For the text-containing cell, return its midpoint in [X, Y] coordinate format. 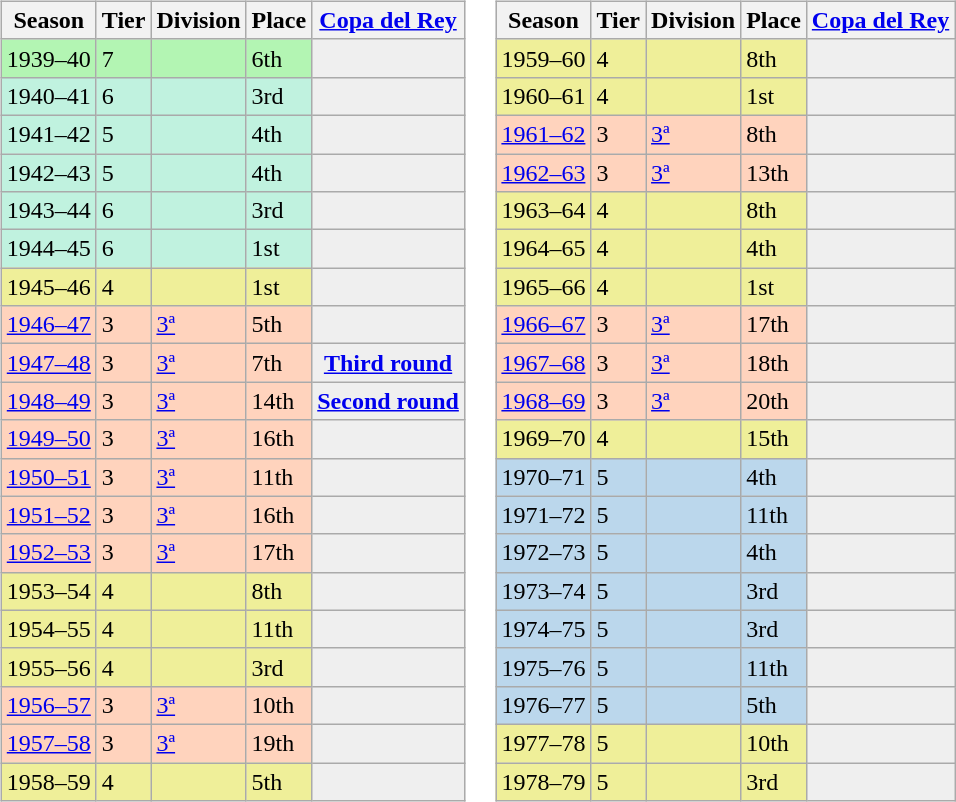
19th [279, 743]
1976–77 [544, 705]
7 [124, 58]
1975–76 [544, 667]
1952–53 [48, 553]
1966–67 [544, 325]
14th [279, 401]
1946–47 [48, 325]
1970–71 [544, 477]
1941–42 [48, 134]
1972–73 [544, 553]
1977–78 [544, 743]
1939–40 [48, 58]
1974–75 [544, 629]
1958–59 [48, 781]
1959–60 [544, 58]
1951–52 [48, 515]
1957–58 [48, 743]
18th [774, 363]
1956–57 [48, 705]
1950–51 [48, 477]
1973–74 [544, 591]
1953–54 [48, 591]
6th [279, 58]
Second round [388, 401]
20th [774, 401]
1945–46 [48, 287]
7th [279, 363]
15th [774, 439]
1960–61 [544, 96]
1954–55 [48, 629]
1969–70 [544, 439]
1943–44 [48, 211]
1948–49 [48, 401]
1967–68 [544, 363]
1965–66 [544, 287]
1940–41 [48, 96]
Third round [388, 363]
1978–79 [544, 781]
1947–48 [48, 363]
1949–50 [48, 439]
1955–56 [48, 667]
13th [774, 173]
1963–64 [544, 211]
1971–72 [544, 515]
1944–45 [48, 249]
1961–62 [544, 134]
1942–43 [48, 173]
1968–69 [544, 401]
1964–65 [544, 249]
1962–63 [544, 173]
